Return the (x, y) coordinate for the center point of the cell that contains the specified text.  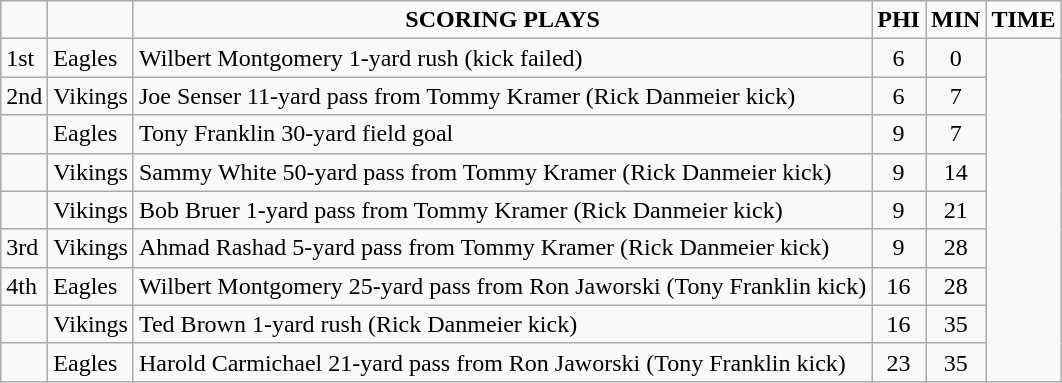
Wilbert Montgomery 25-yard pass from Ron Jaworski (Tony Franklin kick) (502, 286)
0 (956, 58)
1st (24, 58)
PHI (899, 20)
Ted Brown 1-yard rush (Rick Danmeier kick) (502, 324)
MIN (956, 20)
Wilbert Montgomery 1-yard rush (kick failed) (502, 58)
2nd (24, 96)
Joe Senser 11-yard pass from Tommy Kramer (Rick Danmeier kick) (502, 96)
23 (899, 362)
TIME (1024, 20)
14 (956, 172)
21 (956, 210)
Ahmad Rashad 5-yard pass from Tommy Kramer (Rick Danmeier kick) (502, 248)
4th (24, 286)
Bob Bruer 1-yard pass from Tommy Kramer (Rick Danmeier kick) (502, 210)
3rd (24, 248)
SCORING PLAYS (502, 20)
Sammy White 50-yard pass from Tommy Kramer (Rick Danmeier kick) (502, 172)
Harold Carmichael 21-yard pass from Ron Jaworski (Tony Franklin kick) (502, 362)
Tony Franklin 30-yard field goal (502, 134)
